For the text-containing cell, return its midpoint in (x, y) coordinate format. 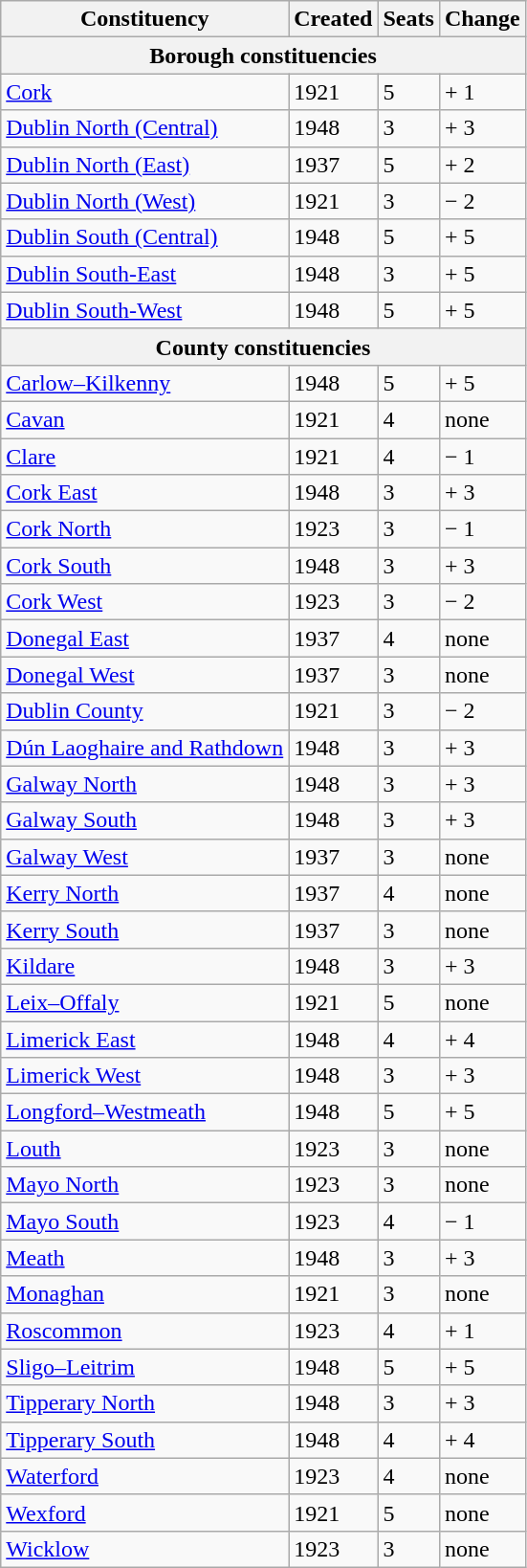
Created (333, 19)
Tipperary North (145, 1403)
Leix–Offaly (145, 1002)
Cork East (145, 493)
Meath (145, 1258)
Mayo North (145, 1185)
Cork (145, 92)
Limerick East (145, 1039)
Wexford (145, 1512)
Borough constituencies (263, 56)
Dublin South-West (145, 310)
Limerick West (145, 1076)
Tipperary South (145, 1440)
Dublin County (145, 711)
County constituencies (263, 347)
Louth (145, 1149)
Seats (408, 19)
Wicklow (145, 1549)
Waterford (145, 1476)
Change (482, 19)
Cork South (145, 566)
Donegal East (145, 638)
Longford–Westmeath (145, 1112)
+ 2 (482, 165)
Dublin South-East (145, 274)
Galway West (145, 857)
Clare (145, 457)
Carlow–Kilkenny (145, 383)
Dublin North (West) (145, 201)
Sligo–Leitrim (145, 1367)
Dublin South (Central) (145, 237)
Dún Laoghaire and Rathdown (145, 748)
Galway South (145, 820)
Kerry South (145, 930)
Monaghan (145, 1294)
Dublin North (East) (145, 165)
Kerry North (145, 893)
Roscommon (145, 1331)
Mayo South (145, 1221)
Cork North (145, 529)
Cork West (145, 602)
Donegal West (145, 675)
Kildare (145, 966)
Dublin North (Central) (145, 128)
Constituency (145, 19)
Cavan (145, 419)
Galway North (145, 784)
